Determine the [x, y] coordinate at the center of the cell enclosing the given text.  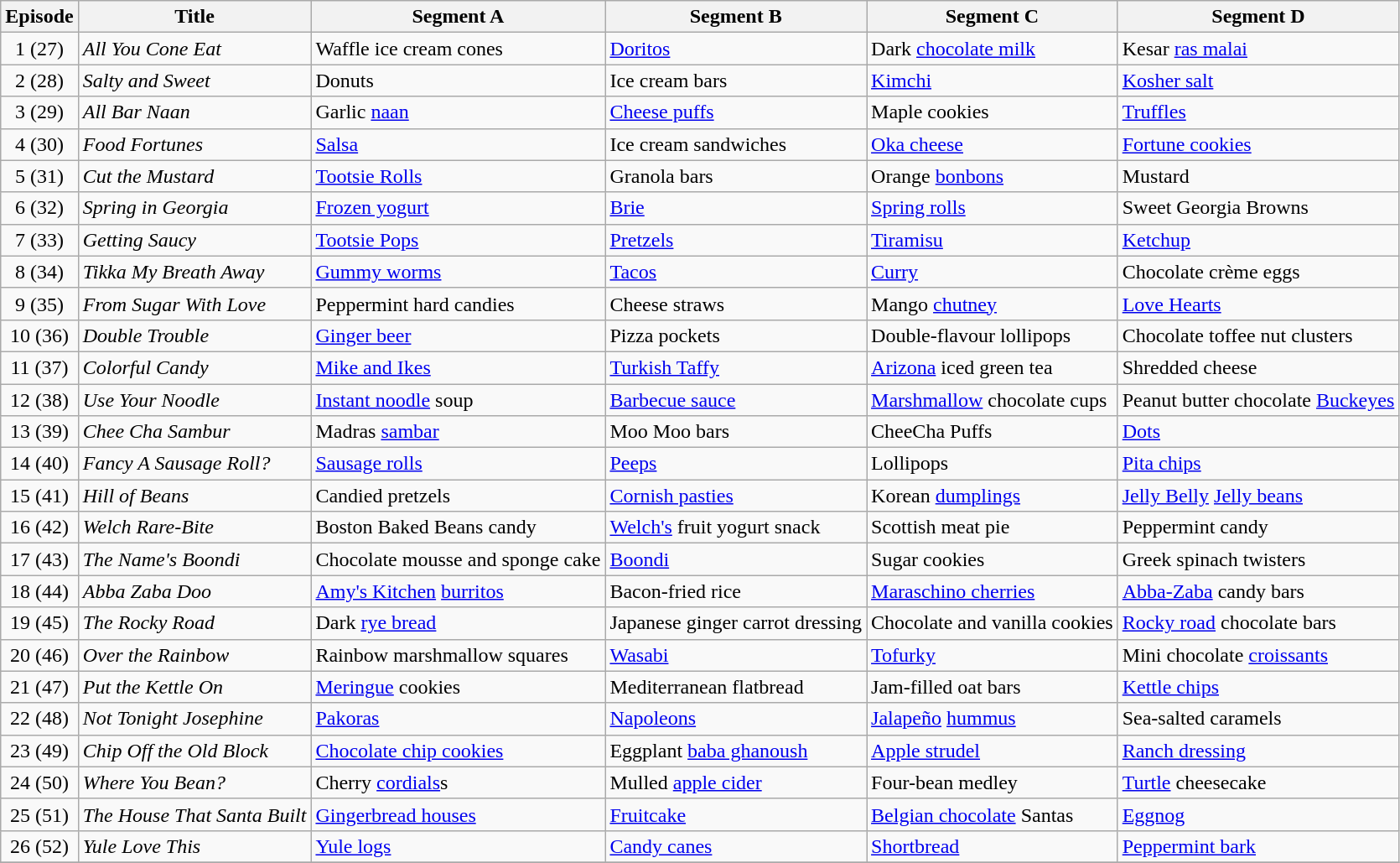
Ranch dressing [1258, 751]
Where You Bean? [194, 782]
Episode [39, 17]
Peppermint bark [1258, 846]
Love Hearts [1258, 304]
Yule logs [458, 846]
Barbecue sauce [736, 400]
Waffle ice cream cones [458, 49]
18 (44) [39, 591]
Dark rye bread [458, 623]
Tootsie Pops [458, 240]
Cornish pasties [736, 496]
Welch's fruit yogurt snack [736, 528]
3 (29) [39, 112]
Rocky road chocolate bars [1258, 623]
Candy canes [736, 846]
1 (27) [39, 49]
5 (31) [39, 176]
Instant noodle soup [458, 400]
Yule Love This [194, 846]
13 (39) [39, 432]
2 (28) [39, 81]
Donuts [458, 81]
Tikka My Breath Away [194, 272]
Orange bonbons [993, 176]
Turtle cheesecake [1258, 782]
From Sugar With Love [194, 304]
Peppermint hard candies [458, 304]
Pita chips [1258, 464]
Segment D [1258, 17]
The Rocky Road [194, 623]
Abba-Zaba candy bars [1258, 591]
Granola bars [736, 176]
Shredded cheese [1258, 367]
10 (36) [39, 335]
Gingerbread houses [458, 814]
Spring in Georgia [194, 208]
Chocolate chip cookies [458, 751]
Cut the Mustard [194, 176]
Rainbow marshmallow squares [458, 655]
Oka cheese [993, 144]
Garlic naan [458, 112]
Lollipops [993, 464]
Apple strudel [993, 751]
Japanese ginger carrot dressing [736, 623]
Eggplant baba ghanoush [736, 751]
Put the Kettle On [194, 687]
Bacon-fried rice [736, 591]
Turkish Taffy [736, 367]
17 (43) [39, 559]
Ginger beer [458, 335]
Getting Saucy [194, 240]
Napoleons [736, 719]
25 (51) [39, 814]
Amy's Kitchen burritos [458, 591]
Peeps [736, 464]
Gummy worms [458, 272]
Doritos [736, 49]
Madras sambar [458, 432]
Chip Off the Old Block [194, 751]
Four-bean medley [993, 782]
Tofurky [993, 655]
Mulled apple cider [736, 782]
11 (37) [39, 367]
Dark chocolate milk [993, 49]
Fortune cookies [1258, 144]
All Bar Naan [194, 112]
Truffles [1258, 112]
Chocolate and vanilla cookies [993, 623]
8 (34) [39, 272]
Mini chocolate croissants [1258, 655]
Maple cookies [993, 112]
Food Fortunes [194, 144]
Title [194, 17]
Not Tonight Josephine [194, 719]
Pakoras [458, 719]
9 (35) [39, 304]
Pizza pockets [736, 335]
CheeCha Puffs [993, 432]
Frozen yogurt [458, 208]
Jam-filled oat bars [993, 687]
Segment C [993, 17]
Pretzels [736, 240]
Kesar ras malai [1258, 49]
The Name's Boondi [194, 559]
Shortbread [993, 846]
Curry [993, 272]
12 (38) [39, 400]
Kimchi [993, 81]
6 (32) [39, 208]
Ketchup [1258, 240]
Candied pretzels [458, 496]
Greek spinach twisters [1258, 559]
Kosher salt [1258, 81]
16 (42) [39, 528]
Chocolate toffee nut clusters [1258, 335]
7 (33) [39, 240]
Mustard [1258, 176]
Use Your Noodle [194, 400]
Marshmallow chocolate cups [993, 400]
Sea-salted caramels [1258, 719]
Korean dumplings [993, 496]
Mango chutney [993, 304]
Sausage rolls [458, 464]
Boondi [736, 559]
Boston Baked Beans candy [458, 528]
Double Trouble [194, 335]
Brie [736, 208]
Cherry cordialss [458, 782]
19 (45) [39, 623]
Spring rolls [993, 208]
Belgian chocolate Santas [993, 814]
Fancy A Sausage Roll? [194, 464]
Mediterranean flatbread [736, 687]
Chee Cha Sambur [194, 432]
Colorful Candy [194, 367]
Jelly Belly Jelly beans [1258, 496]
Wasabi [736, 655]
24 (50) [39, 782]
Tootsie Rolls [458, 176]
Segment B [736, 17]
Salsa [458, 144]
Hill of Beans [194, 496]
23 (49) [39, 751]
21 (47) [39, 687]
Meringue cookies [458, 687]
Double-flavour lollipops [993, 335]
Salty and Sweet [194, 81]
Kettle chips [1258, 687]
Tacos [736, 272]
Scottish meat pie [993, 528]
Welch Rare-Bite [194, 528]
Cheese puffs [736, 112]
Tiramisu [993, 240]
Chocolate crème eggs [1258, 272]
Jalapeño hummus [993, 719]
Arizona iced green tea [993, 367]
22 (48) [39, 719]
Peanut butter chocolate Buckeyes [1258, 400]
Eggnog [1258, 814]
Segment A [458, 17]
Maraschino cherries [993, 591]
Ice cream bars [736, 81]
Over the Rainbow [194, 655]
20 (46) [39, 655]
Moo Moo bars [736, 432]
26 (52) [39, 846]
15 (41) [39, 496]
Abba Zaba Doo [194, 591]
14 (40) [39, 464]
The House That Santa Built [194, 814]
4 (30) [39, 144]
Mike and Ikes [458, 367]
Dots [1258, 432]
Fruitcake [736, 814]
All You Cone Eat [194, 49]
Sugar cookies [993, 559]
Peppermint candy [1258, 528]
Cheese straws [736, 304]
Sweet Georgia Browns [1258, 208]
Chocolate mousse and sponge cake [458, 559]
Ice cream sandwiches [736, 144]
